Locate the cell with the specified text and output its [x, y] center coordinate. 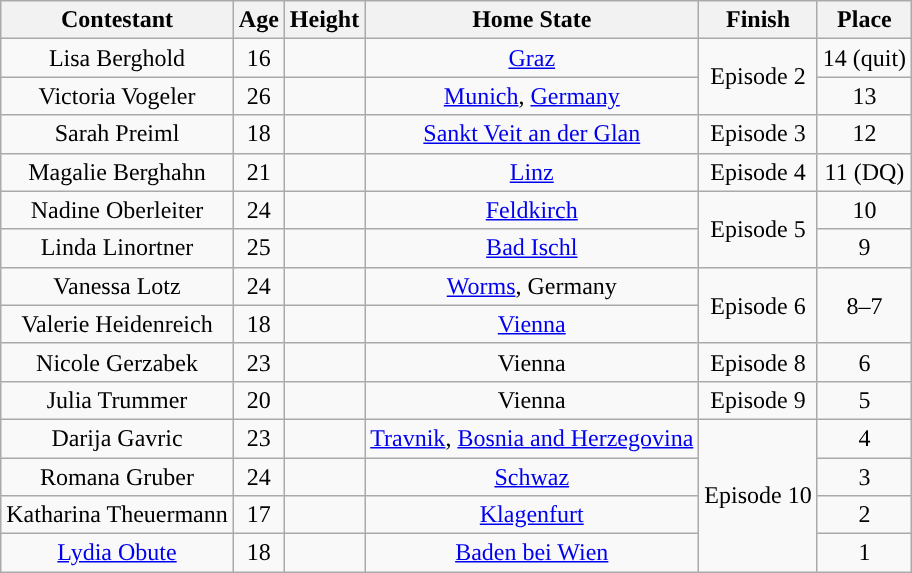
Travnik, Bosnia and Herzegovina [532, 438]
Episode 6 [758, 305]
5 [864, 400]
Baden bei Wien [532, 553]
Sankt Veit an der Glan [532, 134]
Episode 4 [758, 172]
Feldkirch [532, 210]
Victoria Vogeler [118, 96]
17 [258, 515]
Place [864, 20]
Lisa Berghold [118, 58]
8–7 [864, 305]
Graz [532, 58]
Nicole Gerzabek [118, 362]
9 [864, 248]
Episode 3 [758, 134]
Schwaz [532, 477]
Finish [758, 20]
Valerie Heidenreich [118, 324]
Episode 2 [758, 77]
Munich, Germany [532, 96]
Nadine Oberleiter [118, 210]
21 [258, 172]
Contestant [118, 20]
12 [864, 134]
16 [258, 58]
Lydia Obute [118, 553]
Height [324, 20]
2 [864, 515]
1 [864, 553]
Klagenfurt [532, 515]
Episode 10 [758, 495]
Home State [532, 20]
Episode 9 [758, 400]
25 [258, 248]
20 [258, 400]
14 (quit) [864, 58]
Bad Ischl [532, 248]
Darija Gavric [118, 438]
Vanessa Lotz [118, 286]
Katharina Theuermann [118, 515]
4 [864, 438]
Episode 5 [758, 229]
Linz [532, 172]
Linda Linortner [118, 248]
26 [258, 96]
6 [864, 362]
Episode 8 [758, 362]
Worms, Germany [532, 286]
Age [258, 20]
13 [864, 96]
Julia Trummer [118, 400]
11 (DQ) [864, 172]
3 [864, 477]
Magalie Berghahn [118, 172]
Sarah Preiml [118, 134]
Romana Gruber [118, 477]
10 [864, 210]
